Detect which cell encompasses the target text, then output its [X, Y] center coordinate. 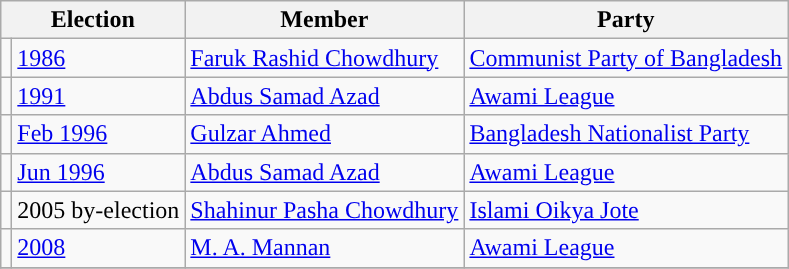
Communist Party of Bangladesh [626, 58]
Faruk Rashid Chowdhury [324, 58]
Feb 1996 [98, 134]
Member [324, 20]
Shahinur Pasha Chowdhury [324, 210]
2005 by-election [98, 210]
1986 [98, 58]
Election [93, 20]
Gulzar Ahmed [324, 134]
1991 [98, 96]
M. A. Mannan [324, 248]
Bangladesh Nationalist Party [626, 134]
Party [626, 20]
Jun 1996 [98, 172]
Islami Oikya Jote [626, 210]
2008 [98, 248]
